Capture the cell that displays the provided text and extract its (x, y) central coordinate. 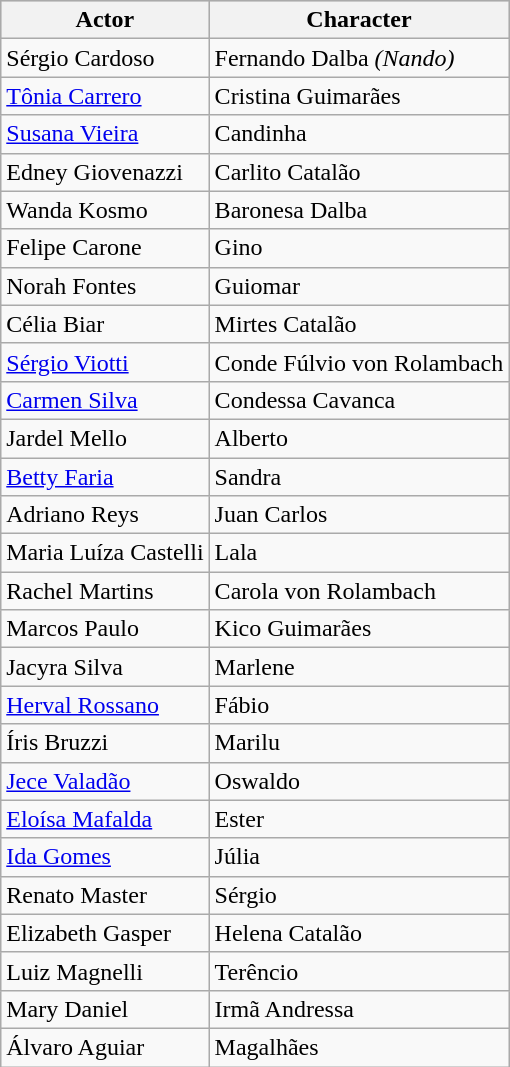
Íris Bruzzi (105, 743)
Oswaldo (359, 781)
Júlia (359, 857)
Eloísa Mafalda (105, 819)
Marilu (359, 743)
Wanda Kosmo (105, 210)
Edney Giovenazzi (105, 172)
Jardel Mello (105, 438)
Gino (359, 248)
Sérgio Cardoso (105, 58)
Ida Gomes (105, 857)
Carmen Silva (105, 400)
Jacyra Silva (105, 667)
Candinha (359, 134)
Adriano Reys (105, 515)
Norah Fontes (105, 286)
Jece Valadão (105, 781)
Herval Rossano (105, 705)
Tônia Carrero (105, 96)
Betty Faria (105, 477)
Fernando Dalba (Nando) (359, 58)
Actor (105, 20)
Marlene (359, 667)
Baronesa Dalba (359, 210)
Condessa Cavanca (359, 400)
Conde Fúlvio von Rolambach (359, 362)
Magalhães (359, 1047)
Helena Catalão (359, 933)
Character (359, 20)
Renato Master (105, 895)
Mirtes Catalão (359, 324)
Kico Guimarães (359, 629)
Alberto (359, 438)
Juan Carlos (359, 515)
Marcos Paulo (105, 629)
Mary Daniel (105, 1009)
Cristina Guimarães (359, 96)
Sérgio (359, 895)
Irmã Andressa (359, 1009)
Felipe Carone (105, 248)
Álvaro Aguiar (105, 1047)
Sérgio Viotti (105, 362)
Ester (359, 819)
Carola von Rolambach (359, 591)
Terêncio (359, 971)
Carlito Catalão (359, 172)
Rachel Martins (105, 591)
Fábio (359, 705)
Luiz Magnelli (105, 971)
Maria Luíza Castelli (105, 553)
Elizabeth Gasper (105, 933)
Susana Vieira (105, 134)
Lala (359, 553)
Guiomar (359, 286)
Sandra (359, 477)
Célia Biar (105, 324)
